Scan for the cell matching the given text and deliver its (X, Y) coordinate at center. 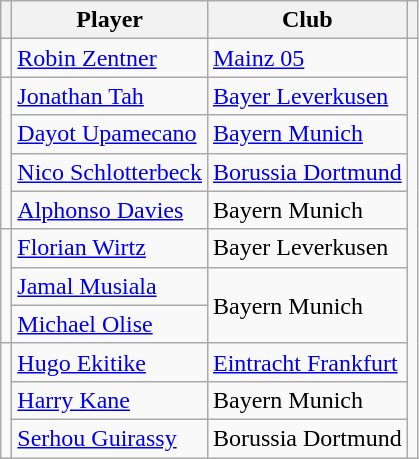
Nico Schlotterbeck (110, 172)
Harry Kane (110, 400)
Serhou Guirassy (110, 438)
Jonathan Tah (110, 96)
Alphonso Davies (110, 210)
Florian Wirtz (110, 248)
Hugo Ekitike (110, 362)
Player (110, 20)
Dayot Upamecano (110, 134)
Michael Olise (110, 324)
Club (307, 20)
Eintracht Frankfurt (307, 362)
Mainz 05 (307, 58)
Jamal Musiala (110, 286)
Robin Zentner (110, 58)
